Locate the cell with the specified text and output its (x, y) center coordinate. 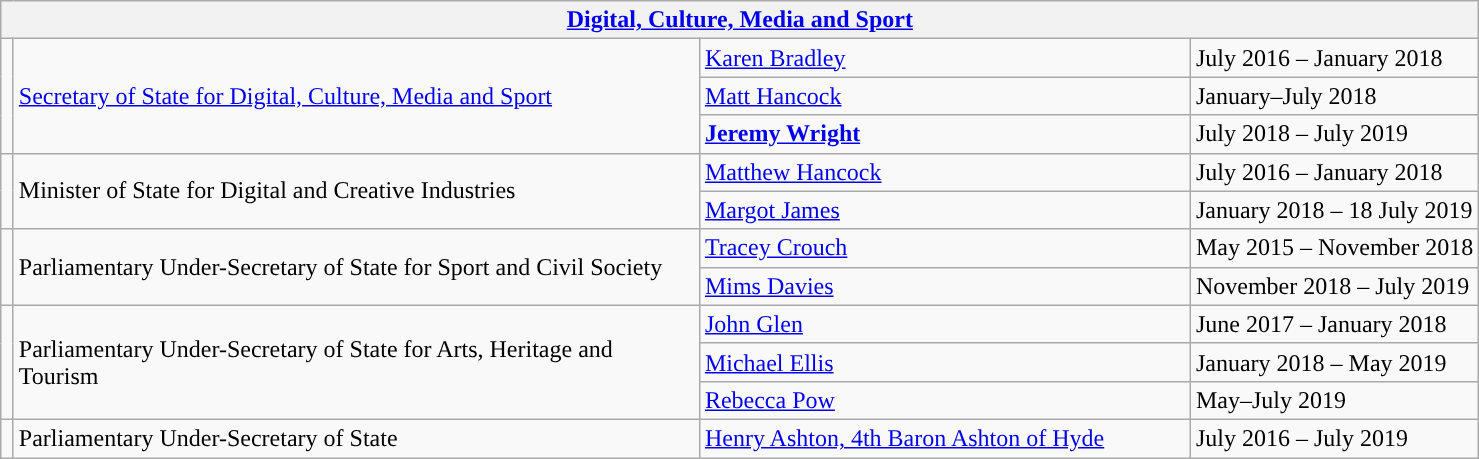
Matt Hancock (944, 96)
Parliamentary Under-Secretary of State for Arts, Heritage and Tourism (356, 362)
Minister of State for Digital and Creative Industries (356, 191)
January 2018 – 18 July 2019 (1334, 210)
Karen Bradley (944, 58)
Mims Davies (944, 286)
Secretary of State for Digital, Culture, Media and Sport (356, 96)
Parliamentary Under-Secretary of State (356, 438)
Michael Ellis (944, 362)
Digital, Culture, Media and Sport (740, 20)
John Glen (944, 324)
July 2018 – July 2019 (1334, 134)
January 2018 – May 2019 (1334, 362)
January–July 2018 (1334, 96)
Henry Ashton, 4th Baron Ashton of Hyde (944, 438)
November 2018 – July 2019 (1334, 286)
May 2015 – November 2018 (1334, 248)
July 2016 – July 2019 (1334, 438)
May–July 2019 (1334, 400)
Matthew Hancock (944, 172)
Margot James (944, 210)
Tracey Crouch (944, 248)
Rebecca Pow (944, 400)
Jeremy Wright (944, 134)
June 2017 – January 2018 (1334, 324)
Parliamentary Under-Secretary of State for Sport and Civil Society (356, 267)
